Identify which cell holds the provided text, then report its (X, Y) central coordinate. 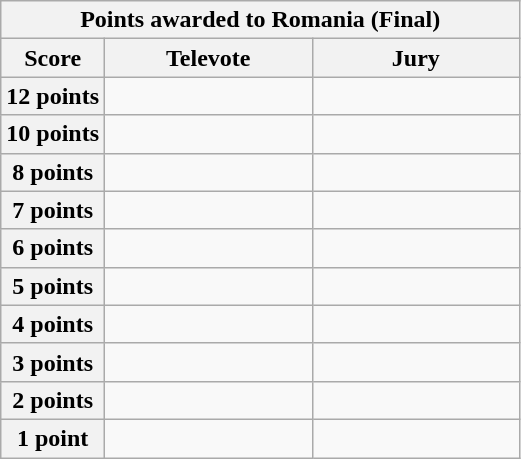
12 points (53, 96)
Jury (416, 58)
5 points (53, 286)
3 points (53, 362)
1 point (53, 438)
Score (53, 58)
10 points (53, 134)
Points awarded to Romania (Final) (260, 20)
Televote (209, 58)
8 points (53, 172)
2 points (53, 400)
6 points (53, 248)
4 points (53, 324)
7 points (53, 210)
